Search for the cell housing the specified text and yield its (X, Y) center coordinate. 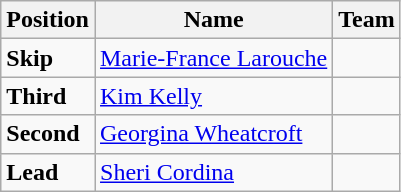
Georgina Wheatcroft (213, 134)
Team (367, 20)
Third (48, 96)
Second (48, 134)
Name (213, 20)
Skip (48, 58)
Kim Kelly (213, 96)
Marie-France Larouche (213, 58)
Sheri Cordina (213, 172)
Lead (48, 172)
Position (48, 20)
